Detect which cell encompasses the target text, then output its [x, y] center coordinate. 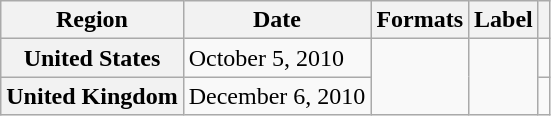
United States [92, 58]
October 5, 2010 [277, 58]
December 6, 2010 [277, 96]
Date [277, 20]
United Kingdom [92, 96]
Formats [420, 20]
Region [92, 20]
Label [504, 20]
